Pinpoint the cell where the given text exists, returning its [x, y] midpoint coordinate. 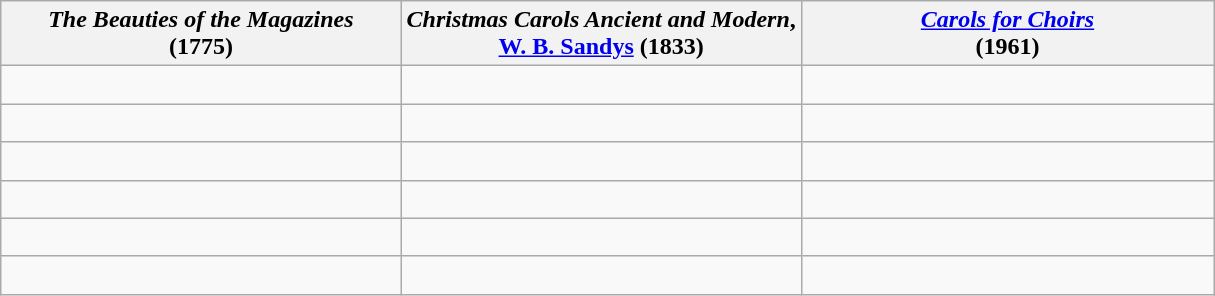
The Beauties of the Magazines(1775) [201, 34]
Carols for Choirs(1961) [1007, 34]
Christmas Carols Ancient and Modern,W. B. Sandys (1833) [601, 34]
